Extract the (x, y) coordinate from the center of the cell holding the provided text.  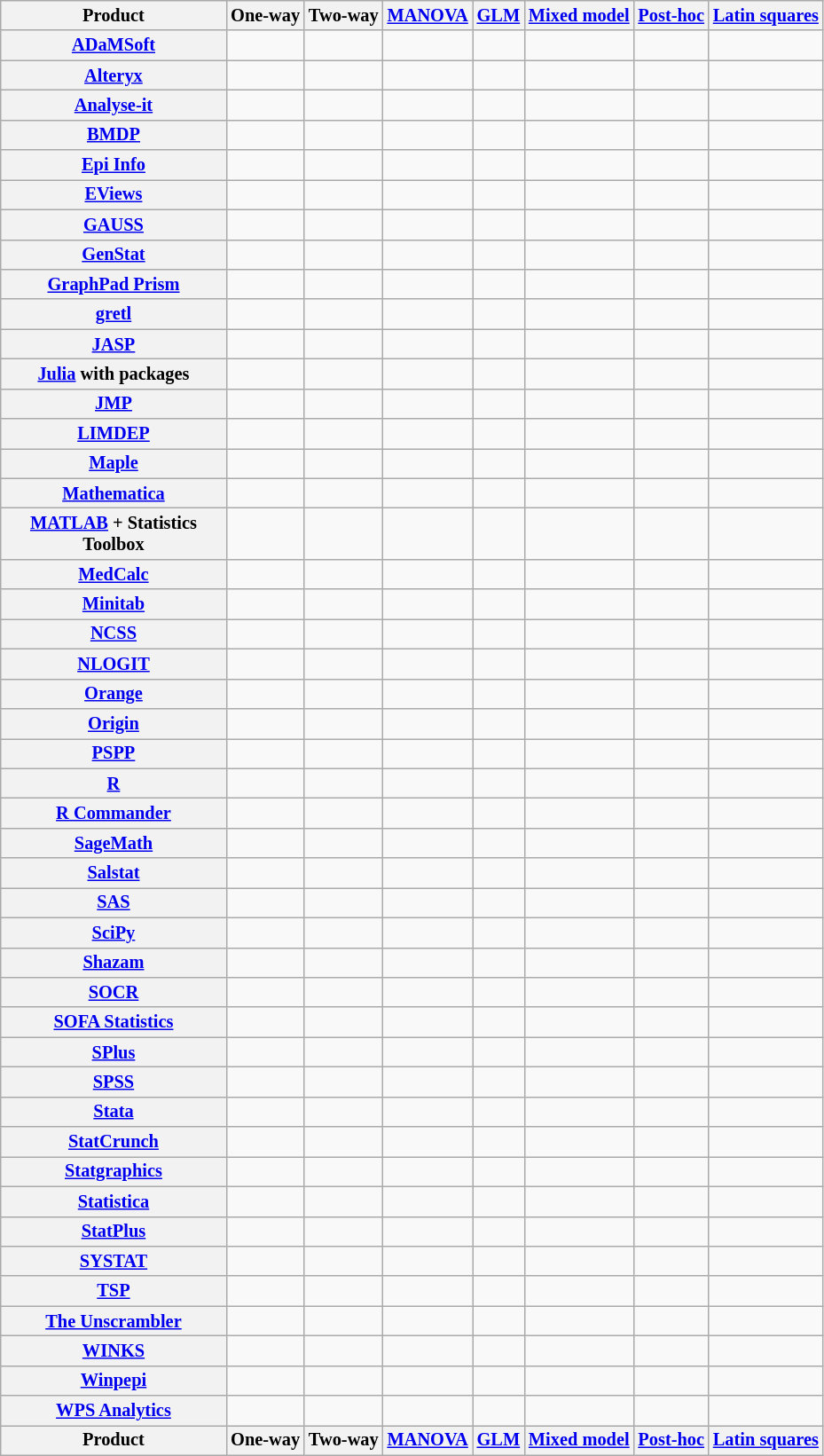
Salstat (114, 873)
JMP (114, 404)
Epi Info (114, 165)
Mathematica (114, 493)
GAUSS (114, 224)
PSPP (114, 753)
Minitab (114, 604)
NCSS (114, 634)
NLOGIT (114, 664)
Winpepi (114, 1381)
GraphPad Prism (114, 284)
The Unscrambler (114, 1321)
TSP (114, 1291)
SageMath (114, 843)
SAS (114, 902)
SYSTAT (114, 1261)
LIMDEP (114, 434)
Shazam (114, 963)
Stata (114, 1112)
SOCR (114, 992)
Alteryx (114, 75)
BMDP (114, 135)
EViews (114, 194)
Julia with packages (114, 374)
StatPlus (114, 1232)
JASP (114, 344)
SPSS (114, 1082)
Maple (114, 463)
ADaMSoft (114, 45)
Origin (114, 723)
Statistica (114, 1201)
Statgraphics (114, 1171)
Analyse-it (114, 105)
SciPy (114, 933)
Orange (114, 694)
GenStat (114, 255)
SOFA Statistics (114, 1022)
WINKS (114, 1350)
gretl (114, 314)
R Commander (114, 813)
SPlus (114, 1052)
MATLAB + Statistics Toolbox (114, 533)
WPS Analytics (114, 1411)
R (114, 783)
MedCalc (114, 574)
StatCrunch (114, 1142)
